Detect which cell encompasses the target text, then output its [x, y] center coordinate. 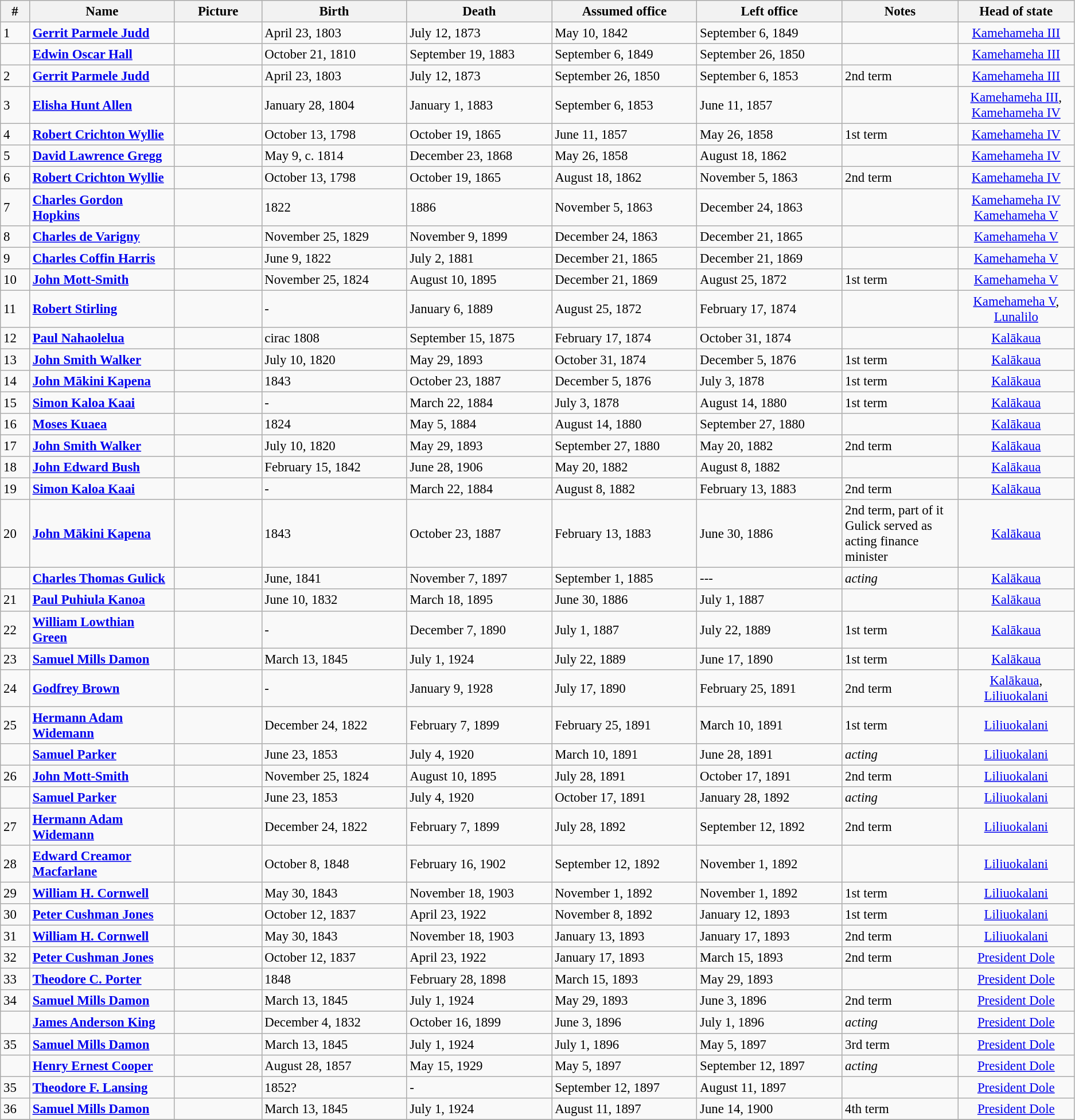
Theodore F. Lansing [102, 1087]
November 9, 1899 [480, 236]
October 16, 1899 [480, 1023]
2 [15, 76]
June 28, 1906 [480, 467]
January 6, 1889 [480, 309]
32 [15, 958]
23 [15, 659]
# [15, 11]
6 [15, 178]
3rd term [900, 1044]
31 [15, 936]
21 [15, 600]
Kamehameha V, Lunalilo [1016, 309]
5 [15, 157]
February 28, 1898 [480, 979]
20 [15, 533]
1886 [480, 208]
September 15, 1875 [480, 338]
16 [15, 424]
June 17, 1890 [770, 659]
March 18, 1895 [480, 600]
Picture [218, 11]
July 2, 1881 [480, 258]
Henry Ernest Cooper [102, 1066]
8 [15, 236]
Paul Puhiula Kanoa [102, 600]
33 [15, 979]
Head of state [1016, 11]
January 28, 1804 [334, 106]
29 [15, 893]
34 [15, 1001]
May 15, 1929 [480, 1066]
December 7, 1890 [480, 630]
January 12, 1893 [770, 915]
June, 1841 [334, 579]
4 [15, 135]
November 8, 1892 [624, 915]
June 10, 1832 [334, 600]
1 [15, 33]
28 [15, 864]
Charles Gordon Hopkins [102, 208]
Moses Kuaea [102, 424]
June 14, 1900 [770, 1109]
December 23, 1868 [480, 157]
13 [15, 360]
January 9, 1928 [480, 688]
10 [15, 279]
17 [15, 446]
1852? [334, 1087]
June 9, 1822 [334, 258]
September 19, 1883 [480, 54]
cirac 1808 [334, 338]
Kamehameha IVKamehameha V [1016, 208]
Birth [334, 11]
Assumed office [624, 11]
15 [15, 403]
Kamehameha III, Kamehameha IV [1016, 106]
Theodore C. Porter [102, 979]
John Edward Bush [102, 467]
1822 [334, 208]
12 [15, 338]
July 28, 1891 [624, 776]
January 28, 1892 [770, 798]
May 9, c. 1814 [334, 157]
November 25, 1829 [334, 236]
Robert Stirling [102, 309]
30 [15, 915]
October 8, 1848 [334, 864]
22 [15, 630]
September 1, 1885 [624, 579]
4th term [900, 1109]
Name [102, 11]
25 [15, 725]
Elisha Hunt Allen [102, 106]
Edwin Oscar Hall [102, 54]
July 17, 1890 [624, 688]
27 [15, 827]
David Lawrence Gregg [102, 157]
December 4, 1832 [334, 1023]
Edward Creamor Macfarlane [102, 864]
3 [15, 106]
May 10, 1842 [624, 33]
Charles Thomas Gulick [102, 579]
2nd term, part of it Gulick served as acting finance minister [900, 533]
July 28, 1892 [624, 827]
7 [15, 208]
--- [770, 579]
January 1, 1883 [480, 106]
Charles de Varigny [102, 236]
February 15, 1842 [334, 467]
October 21, 1810 [334, 54]
36 [15, 1109]
Notes [900, 11]
Godfrey Brown [102, 688]
William Lowthian Green [102, 630]
June 28, 1891 [770, 755]
1848 [334, 979]
1824 [334, 424]
Charles Coffin Harris [102, 258]
January 13, 1893 [624, 936]
Left office [770, 11]
Death [480, 11]
November 7, 1897 [480, 579]
18 [15, 467]
14 [15, 381]
11 [15, 309]
James Anderson King [102, 1023]
February 16, 1902 [480, 864]
24 [15, 688]
August 28, 1857 [334, 1066]
May 5, 1884 [480, 424]
Paul Nahaolelua [102, 338]
9 [15, 258]
26 [15, 776]
Kalākaua, Liliuokalani [1016, 688]
19 [15, 489]
